Locate the cell with the specified text and output its [X, Y] center coordinate. 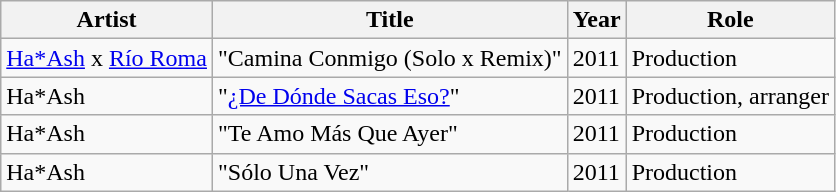
Year [596, 20]
"Sólo Una Vez" [390, 172]
Production, arranger [730, 96]
Title [390, 20]
Artist [107, 20]
"Te Amo Más Que Ayer" [390, 134]
"¿De Dónde Sacas Eso?" [390, 96]
"Camina Conmigo (Solo x Remix)" [390, 58]
Role [730, 20]
Ha*Ash x Río Roma [107, 58]
